Determine the (X, Y) coordinate at the center of the cell enclosing the given text.  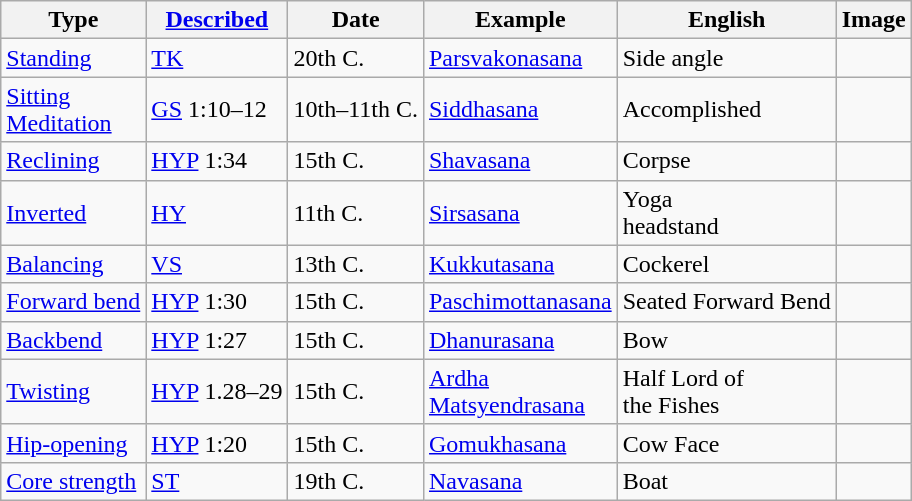
ST (217, 481)
Kukkutasana (520, 264)
Reclining (74, 161)
Boat (726, 481)
Yogaheadstand (726, 212)
11th C. (356, 212)
VS (217, 264)
Balancing (74, 264)
Date (356, 20)
HYP 1:20 (217, 443)
SittingMeditation (74, 110)
19th C. (356, 481)
Standing (74, 58)
20th C. (356, 58)
13th C. (356, 264)
Described (217, 20)
HY (217, 212)
GS 1:10–12 (217, 110)
Navasana (520, 481)
Parsvakonasana (520, 58)
Dhanurasana (520, 340)
HYP 1:34 (217, 161)
Sirsasana (520, 212)
Gomukhasana (520, 443)
Inverted (74, 212)
Core strength (74, 481)
Shavasana (520, 161)
Seated Forward Bend (726, 302)
Twisting (74, 392)
Cockerel (726, 264)
Corpse (726, 161)
Image (874, 20)
Paschimottanasana (520, 302)
Type (74, 20)
Backbend (74, 340)
Half Lord ofthe Fishes (726, 392)
Cow Face (726, 443)
Example (520, 20)
ArdhaMatsyendrasana (520, 392)
Accomplished (726, 110)
Hip-opening (74, 443)
Bow (726, 340)
Side angle (726, 58)
HYP 1:30 (217, 302)
TK (217, 58)
English (726, 20)
HYP 1:27 (217, 340)
Siddhasana (520, 110)
Forward bend (74, 302)
HYP 1.28–29 (217, 392)
10th–11th C. (356, 110)
